Return (X, Y) of the center of cell containing provided text 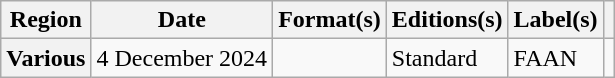
FAAN (556, 58)
Date (182, 20)
Various (46, 58)
Label(s) (556, 20)
Region (46, 20)
Editions(s) (447, 20)
4 December 2024 (182, 58)
Format(s) (330, 20)
Standard (447, 58)
